Locate the cell with the specified text and output its [X, Y] center coordinate. 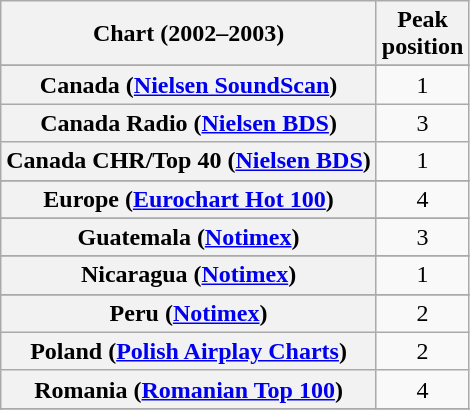
Peru (Notimex) [189, 313]
Europe (Eurochart Hot 100) [189, 199]
Poland (Polish Airplay Charts) [189, 351]
Canada (Nielsen SoundScan) [189, 85]
Guatemala (Notimex) [189, 237]
Nicaragua (Notimex) [189, 275]
Romania (Romanian Top 100) [189, 389]
Canada Radio (Nielsen BDS) [189, 123]
Canada CHR/Top 40 (Nielsen BDS) [189, 161]
Peakposition [422, 34]
Chart (2002–2003) [189, 34]
